Determine the [X, Y] coordinate at the center of the cell enclosing the given text.  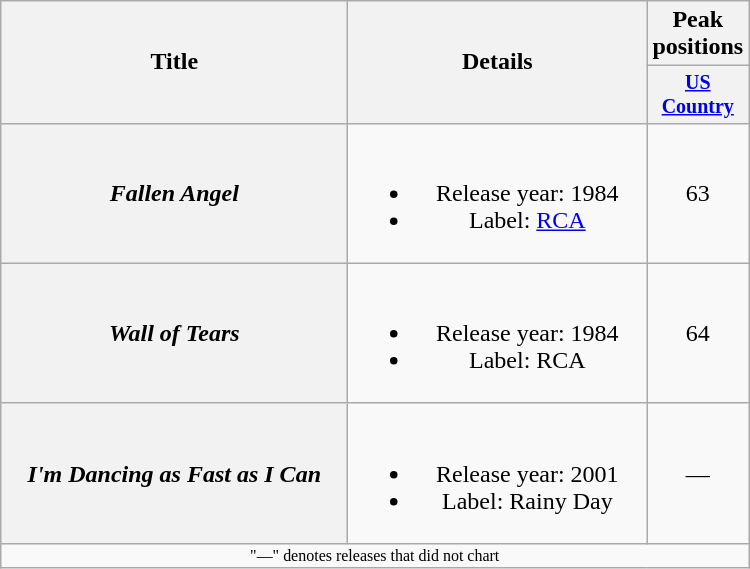
I'm Dancing as Fast as I Can [174, 473]
Title [174, 62]
— [698, 473]
"—" denotes releases that did not chart [375, 555]
Fallen Angel [174, 193]
Release year: 2001Label: Rainy Day [498, 473]
Peak positions [698, 34]
US Country [698, 94]
63 [698, 193]
64 [698, 333]
Details [498, 62]
Wall of Tears [174, 333]
